Scan for the cell matching the given text and deliver its [x, y] coordinate at center. 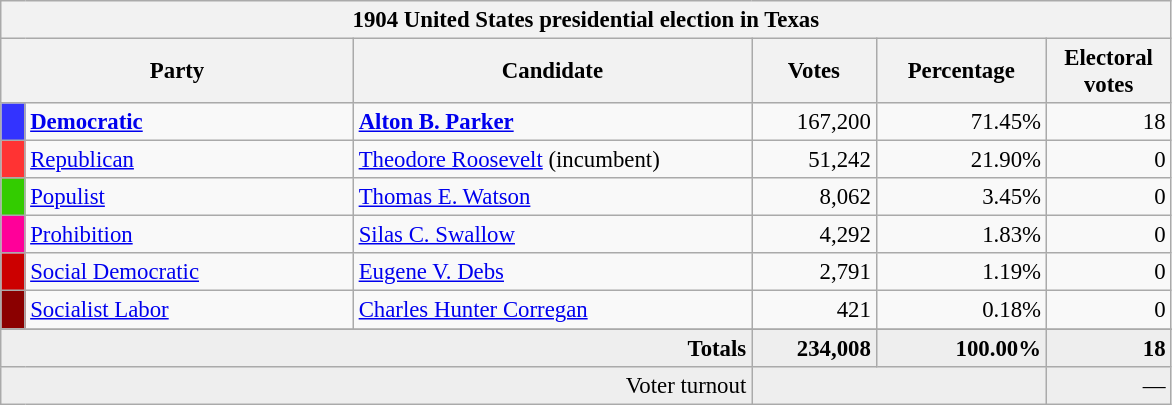
Electoral votes [1108, 72]
Voter turnout [376, 385]
Votes [814, 72]
Theodore Roosevelt (incumbent) [552, 160]
Percentage [961, 72]
Party [178, 72]
Eugene V. Debs [552, 273]
100.00% [961, 348]
3.45% [961, 197]
71.45% [961, 122]
Social Democratic [189, 273]
1.83% [961, 235]
Prohibition [189, 235]
Silas C. Swallow [552, 235]
0.18% [961, 310]
Republican [189, 160]
Alton B. Parker [552, 122]
Charles Hunter Corregan [552, 310]
167,200 [814, 122]
Thomas E. Watson [552, 197]
2,791 [814, 273]
234,008 [814, 348]
1.19% [961, 273]
8,062 [814, 197]
Democratic [189, 122]
1904 United States presidential election in Texas [586, 20]
Populist [189, 197]
21.90% [961, 160]
51,242 [814, 160]
Socialist Labor [189, 310]
421 [814, 310]
4,292 [814, 235]
Totals [376, 348]
Candidate [552, 72]
— [1108, 385]
